Return (X, Y) of the center of cell containing provided text 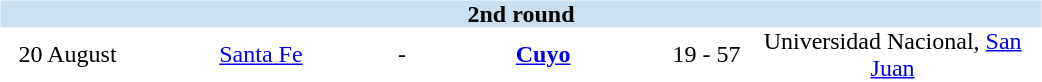
- (402, 55)
2nd round (520, 14)
Cuyo (543, 55)
20 August (67, 55)
Santa Fe (261, 55)
Universidad Nacional, San Juan (893, 55)
19 - 57 (706, 55)
